Extract the [x, y] coordinate from the center of the cell holding the provided text.  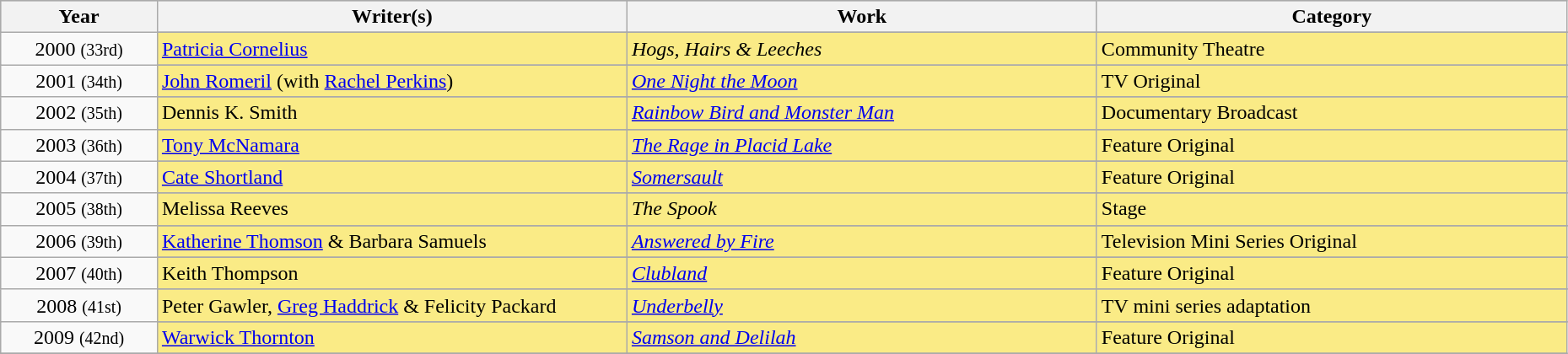
2009 (42nd) [79, 337]
Cate Shortland [391, 177]
Somersault [862, 177]
Category [1331, 17]
Community Theatre [1331, 49]
Writer(s) [391, 17]
2008 (41st) [79, 305]
The Rage in Placid Lake [862, 145]
Tony McNamara [391, 145]
Melissa Reeves [391, 209]
Underbelly [862, 305]
Warwick Thornton [391, 337]
Keith Thompson [391, 273]
2006 (39th) [79, 241]
Rainbow Bird and Monster Man [862, 113]
The Spook [862, 209]
Documentary Broadcast [1331, 113]
2001 (34th) [79, 81]
Work [862, 17]
One Night the Moon [862, 81]
2002 (35th) [79, 113]
TV Original [1331, 81]
John Romeril (with Rachel Perkins) [391, 81]
2003 (36th) [79, 145]
2000 (33rd) [79, 49]
Hogs, Hairs & Leeches [862, 49]
Television Mini Series Original [1331, 241]
Dennis K. Smith [391, 113]
Answered by Fire [862, 241]
Katherine Thomson & Barbara Samuels [391, 241]
Clubland [862, 273]
Stage [1331, 209]
TV mini series adaptation [1331, 305]
Year [79, 17]
Patricia Cornelius [391, 49]
2004 (37th) [79, 177]
Peter Gawler, Greg Haddrick & Felicity Packard [391, 305]
2005 (38th) [79, 209]
2007 (40th) [79, 273]
Samson and Delilah [862, 337]
